Return the [X, Y] coordinate for the center point of the cell that contains the specified text.  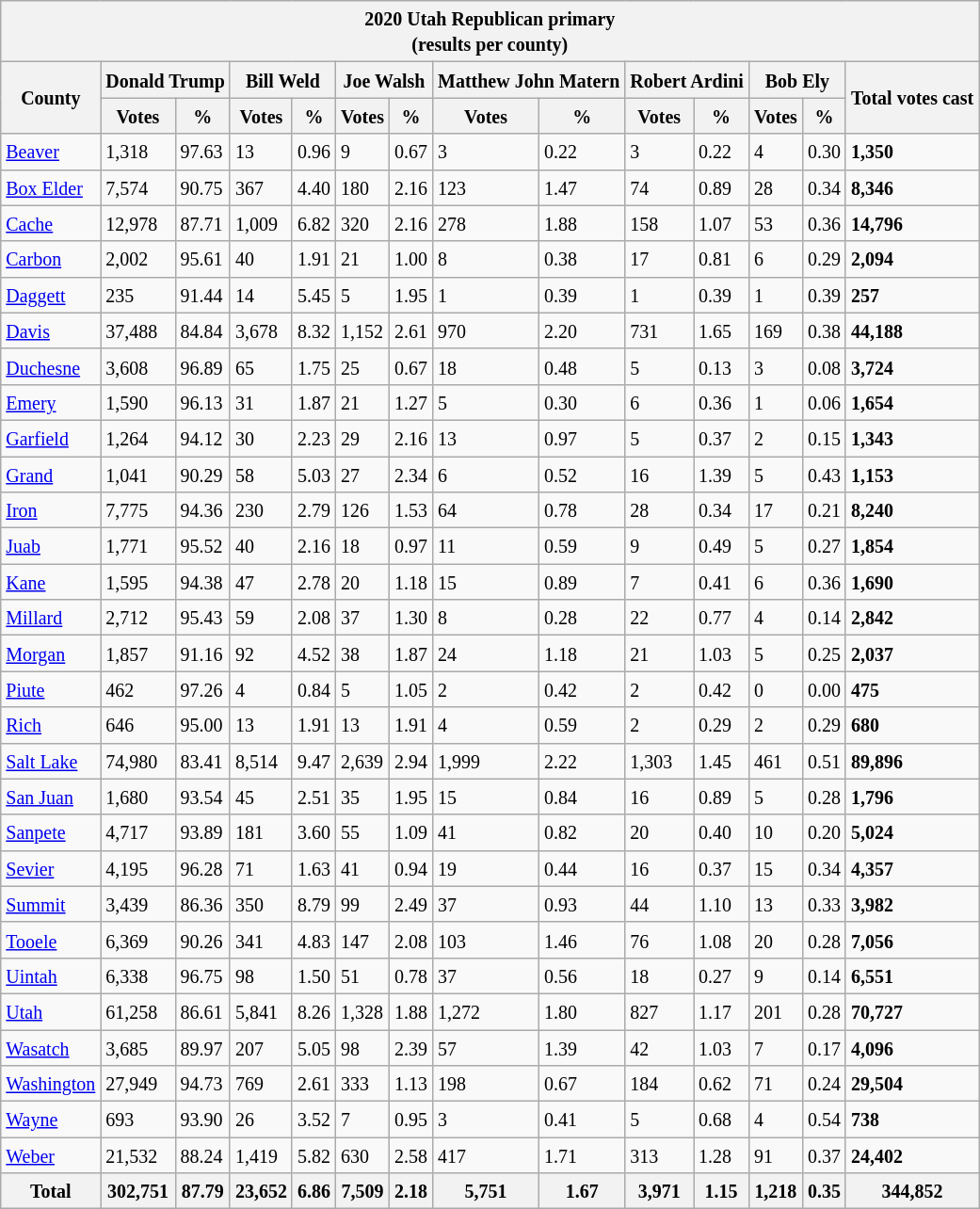
99 [361, 904]
95.52 [202, 546]
97.63 [202, 152]
Kane [51, 582]
14 [261, 295]
Total [51, 1191]
1.47 [582, 187]
198 [486, 1084]
Carbon [51, 259]
0.81 [721, 259]
123 [486, 187]
5.45 [313, 295]
0.68 [721, 1120]
Salt Lake [51, 761]
3,608 [137, 366]
1,264 [137, 438]
2.94 [410, 761]
4,195 [137, 868]
Wasatch [51, 1048]
26 [261, 1120]
1,999 [486, 761]
Piute [51, 689]
90.29 [202, 474]
86.61 [202, 1011]
0.94 [410, 868]
0.52 [582, 474]
89,896 [911, 761]
27,949 [137, 1084]
769 [261, 1084]
1.10 [721, 904]
96.75 [202, 975]
95.61 [202, 259]
91.44 [202, 295]
181 [261, 832]
61,258 [137, 1011]
4,096 [911, 1048]
0.49 [721, 546]
89.97 [202, 1048]
10 [776, 832]
1,152 [361, 330]
Cache [51, 223]
35 [361, 797]
1.15 [721, 1191]
31 [261, 402]
1,771 [137, 546]
2.23 [313, 438]
24 [486, 653]
91 [776, 1155]
461 [776, 761]
9.47 [313, 761]
1.53 [410, 510]
184 [659, 1084]
1,318 [137, 152]
0.82 [582, 832]
1.50 [313, 975]
0.62 [721, 1084]
8.26 [313, 1011]
94.73 [202, 1084]
1,857 [137, 653]
45 [261, 797]
Sanpete [51, 832]
7,509 [361, 1191]
6.86 [313, 1191]
12,978 [137, 223]
Uintah [51, 975]
Total votes cast [911, 98]
3,982 [911, 904]
320 [361, 223]
0.13 [721, 366]
4,717 [137, 832]
1,796 [911, 797]
2.51 [313, 797]
3,678 [261, 330]
2,842 [911, 618]
83.41 [202, 761]
2,094 [911, 259]
65 [261, 366]
6,369 [137, 940]
2.18 [410, 1191]
5.05 [313, 1048]
341 [261, 940]
1.65 [721, 330]
Washington [51, 1084]
37,488 [137, 330]
55 [361, 832]
5,751 [486, 1191]
1,272 [486, 1011]
Donald Trump [166, 80]
1,303 [659, 761]
731 [659, 330]
Iron [51, 510]
1,218 [776, 1191]
0.21 [824, 510]
147 [361, 940]
126 [361, 510]
2.39 [410, 1048]
5.03 [313, 474]
70,727 [911, 1011]
1,854 [911, 546]
Emery [51, 402]
1.05 [410, 689]
2.34 [410, 474]
2020 Utah Republican primary(results per county) [490, 32]
0.56 [582, 975]
462 [137, 689]
350 [261, 904]
2.49 [410, 904]
14,796 [911, 223]
3.52 [313, 1120]
7,574 [137, 187]
8,514 [261, 761]
4.52 [313, 653]
1.67 [582, 1191]
90.26 [202, 940]
8,346 [911, 187]
Sevier [51, 868]
County [51, 98]
Joe Walsh [384, 80]
53 [776, 223]
1.27 [410, 402]
87.71 [202, 223]
1,153 [911, 474]
57 [486, 1048]
2.79 [313, 510]
94.12 [202, 438]
Summit [51, 904]
59 [261, 618]
Millard [51, 618]
0.77 [721, 618]
88.24 [202, 1155]
1,680 [137, 797]
630 [361, 1155]
Matthew John Matern [529, 80]
Grand [51, 474]
738 [911, 1120]
94.38 [202, 582]
257 [911, 295]
3,724 [911, 366]
Wayne [51, 1120]
Bob Ely [796, 80]
2,712 [137, 618]
344,852 [911, 1191]
1.45 [721, 761]
Beaver [51, 152]
Duchesne [51, 366]
3,685 [137, 1048]
95.43 [202, 618]
1.30 [410, 618]
417 [486, 1155]
8.79 [313, 904]
646 [137, 725]
1.00 [410, 259]
21,532 [137, 1155]
Davis [51, 330]
6.82 [313, 223]
97.26 [202, 689]
1,654 [911, 402]
0.93 [582, 904]
90.75 [202, 187]
230 [261, 510]
207 [261, 1048]
87.79 [202, 1191]
5.82 [313, 1155]
0.44 [582, 868]
Rich [51, 725]
Box Elder [51, 187]
1,009 [261, 223]
0.20 [824, 832]
5,024 [911, 832]
0 [776, 689]
4,357 [911, 868]
42 [659, 1048]
1.09 [410, 832]
475 [911, 689]
1,590 [137, 402]
1.07 [721, 223]
95.00 [202, 725]
Daggett [51, 295]
96.89 [202, 366]
84.84 [202, 330]
680 [911, 725]
93.90 [202, 1120]
235 [137, 295]
2,002 [137, 259]
1.08 [721, 940]
96.13 [202, 402]
1.71 [582, 1155]
Tooele [51, 940]
313 [659, 1155]
0.48 [582, 366]
91.16 [202, 653]
103 [486, 940]
1,595 [137, 582]
96.28 [202, 868]
Morgan [51, 653]
3,439 [137, 904]
11 [486, 546]
1,690 [911, 582]
25 [361, 366]
30 [261, 438]
180 [361, 187]
7,775 [137, 510]
0.25 [824, 653]
19 [486, 868]
0.96 [313, 152]
29 [361, 438]
278 [486, 223]
2,037 [911, 653]
5,841 [261, 1011]
0.40 [721, 832]
Robert Ardini [687, 80]
64 [486, 510]
2.20 [582, 330]
0.17 [824, 1048]
Garfield [51, 438]
74 [659, 187]
93.54 [202, 797]
51 [361, 975]
1.80 [582, 1011]
1,343 [911, 438]
94.36 [202, 510]
8.32 [313, 330]
1.28 [721, 1155]
Weber [51, 1155]
0.24 [824, 1084]
1,328 [361, 1011]
1.63 [313, 868]
158 [659, 223]
1.75 [313, 366]
San Juan [51, 797]
58 [261, 474]
2,639 [361, 761]
0.33 [824, 904]
23,652 [261, 1191]
693 [137, 1120]
92 [261, 653]
44 [659, 904]
38 [361, 653]
333 [361, 1084]
1.13 [410, 1084]
0.43 [824, 474]
0.95 [410, 1120]
1,041 [137, 474]
1.46 [582, 940]
1.17 [721, 1011]
2.58 [410, 1155]
0.54 [824, 1120]
2.78 [313, 582]
2.22 [582, 761]
3.60 [313, 832]
4.40 [313, 187]
1,350 [911, 152]
86.36 [202, 904]
93.89 [202, 832]
44,188 [911, 330]
201 [776, 1011]
Bill Weld [282, 80]
0.00 [824, 689]
0.06 [824, 402]
27 [361, 474]
8,240 [911, 510]
0.08 [824, 366]
Utah [51, 1011]
Juab [51, 546]
0.15 [824, 438]
22 [659, 618]
76 [659, 940]
1,419 [261, 1155]
367 [261, 187]
0.51 [824, 761]
302,751 [137, 1191]
74,980 [137, 761]
47 [261, 582]
29,504 [911, 1084]
6,551 [911, 975]
827 [659, 1011]
4.83 [313, 940]
24,402 [911, 1155]
3,971 [659, 1191]
6,338 [137, 975]
970 [486, 330]
7,056 [911, 940]
0.35 [824, 1191]
169 [776, 330]
